Identify which cell holds the provided text, then report its [x, y] central coordinate. 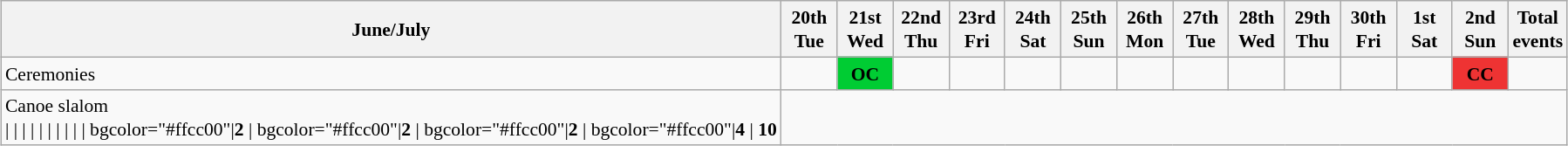
29thThu [1312, 29]
2ndSun [1480, 29]
June/July [391, 29]
1stSat [1424, 29]
24thSat [1033, 29]
25thSun [1088, 29]
20thTue [809, 29]
26thMon [1145, 29]
23rdFri [977, 29]
21stWed [865, 29]
Ceremonies [391, 73]
27thTue [1201, 29]
CC [1480, 73]
Canoe slalom| | | | | | | | | | bgcolor="#ffcc00"|2 | bgcolor="#ffcc00"|2 | bgcolor="#ffcc00"|2 | bgcolor="#ffcc00"|4 | 10 [391, 117]
28thWed [1257, 29]
30thFri [1368, 29]
22ndThu [921, 29]
OC [865, 73]
Totalevents [1537, 29]
